Scan for the cell matching the given text and deliver its [x, y] coordinate at center. 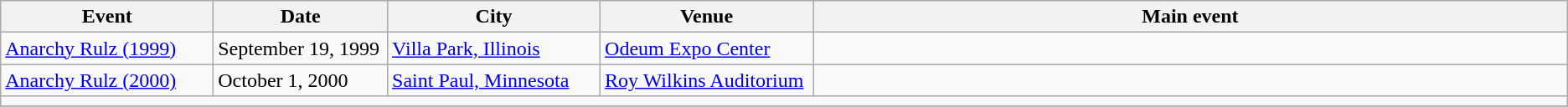
September 19, 1999 [301, 48]
City [494, 17]
Event [107, 17]
Odeum Expo Center [707, 48]
October 1, 2000 [301, 80]
Date [301, 17]
Saint Paul, Minnesota [494, 80]
Villa Park, Illinois [494, 48]
Anarchy Rulz (1999) [107, 48]
Anarchy Rulz (2000) [107, 80]
Main event [1191, 17]
Roy Wilkins Auditorium [707, 80]
Venue [707, 17]
